Locate the cell with the specified text and output its [X, Y] center coordinate. 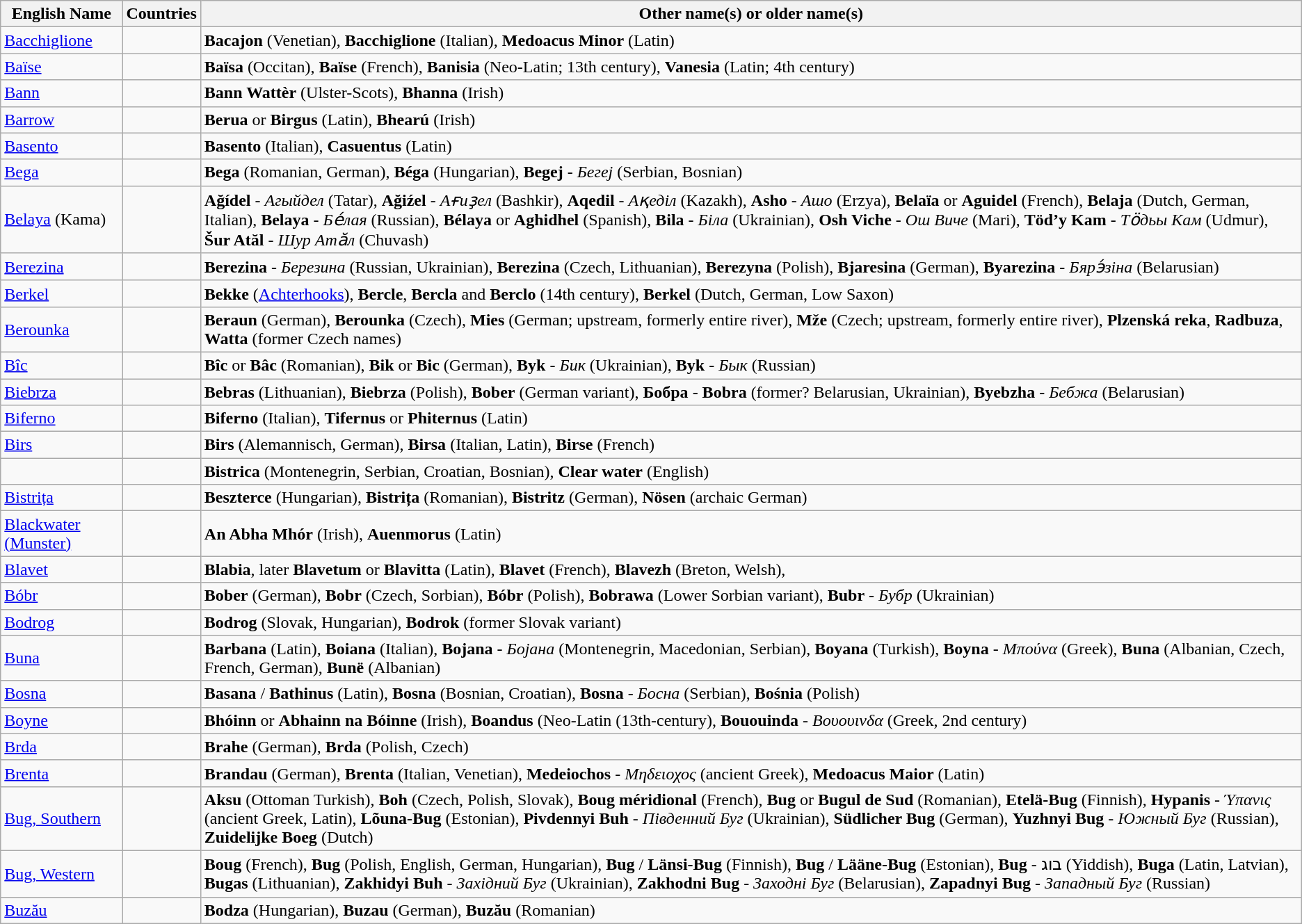
Beszterce (Hungarian), Bistrița (Romanian), Bistritz (German), Nösen (archaic German) [751, 498]
Brenta [61, 773]
An Abha Mhór (Irish), Auenmorus (Latin) [751, 534]
Bebras (Lithuanian), Biebrza (Polish), Bober (German variant), Бобра - Bobra (former? Belarusian, Ukrainian), Byebzha - Бебжа (Belarusian) [751, 391]
Baïsa (Occitan), Baïse (French), Banisia (Neo-Latin; 13th century), Vanesia (Latin; 4th century) [751, 67]
Bacajon (Venetian), Bacchiglione (Italian), Medoacus Minor (Latin) [751, 40]
Berua or Birgus (Latin), Bhearú (Irish) [751, 120]
Bîc [61, 365]
Berkel [61, 293]
Blabia, later Blavetum or Blavitta (Latin), Blavet (French), Blavezh (Breton, Welsh), [751, 569]
Bîc or Bâc (Romanian), Bik or Bic (German), Byk - Бик (Ukrainian), Byk - Бык (Russian) [751, 365]
Birs (Alemannisch, German), Birsa (Italian, Latin), Birse (French) [751, 445]
Bekke (Achterhooks), Bercle, Bercla and Berclo (14th century), Berkel (Dutch, German, Low Saxon) [751, 293]
Boyne [61, 720]
Birs [61, 445]
Bóbr [61, 596]
Blackwater (Munster) [61, 534]
Berounka [61, 330]
Other name(s) or older name(s) [751, 14]
Baïse [61, 67]
Bodrog [61, 622]
Bann [61, 93]
Bega [61, 172]
Bega (Romanian, German), Béga (Hungarian), Begej - Бегеј (Serbian, Bosnian) [751, 172]
Barrow [61, 120]
Bug, Southern [61, 818]
Bodza (Hungarian), Buzau (German), Buzău (Romanian) [751, 910]
Bistrița [61, 498]
Berezina - Березина (Russian, Ukrainian), Berezina (Czech, Lithuanian), Berezyna (Polish), Bjaresina (German), Byarezina - Бярэ́зіна (Belarusian) [751, 267]
Belaya (Kama) [61, 220]
Brandau (German), Brenta (Italian, Venetian), Medeiochos - Μηδειοχος (ancient Greek), Medoacus Maior (Latin) [751, 773]
Biebrza [61, 391]
English Name [61, 14]
Bober (German), Bobr (Czech, Sorbian), Bóbr (Polish), Bobrawa (Lower Sorbian variant), Bubr - Бубр (Ukrainian) [751, 596]
Basento (Italian), Casuentus (Latin) [751, 146]
Bosna [61, 694]
Bug, Western [61, 873]
Berezina [61, 267]
Basento [61, 146]
Buzău [61, 910]
Biferno [61, 419]
Bann Wattèr (Ulster-Scots), Bhanna (Irish) [751, 93]
Brahe (German), Brda (Polish, Czech) [751, 747]
Brda [61, 747]
Bistrica (Montenegrin, Serbian, Croatian, Bosnian), Clear water (English) [751, 471]
Buna [61, 658]
Blavet [61, 569]
Countries [161, 14]
Bodrog (Slovak, Hungarian), Bodrok (former Slovak variant) [751, 622]
Biferno (Italian), Tifernus or Phiternus (Latin) [751, 419]
Bhóinn or Abhainn na Bóinne (Irish), Boandus (Neo-Latin (13th-century), Bououinda - Βουουινδα (Greek, 2nd century) [751, 720]
Bacchiglione [61, 40]
Basana / Bathinus (Latin), Bosna (Bosnian, Croatian), Bosna - Босна (Serbian), Bośnia (Polish) [751, 694]
